Identify which cell holds the provided text, then report its [X, Y] central coordinate. 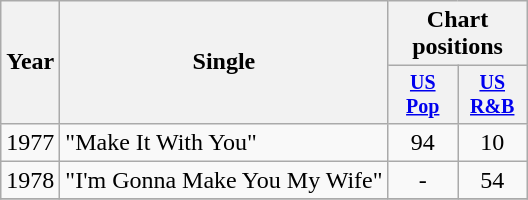
1977 [30, 142]
Year [30, 62]
1978 [30, 180]
10 [492, 142]
USPop [422, 94]
54 [492, 180]
USR&B [492, 94]
94 [422, 142]
"I'm Gonna Make You My Wife" [224, 180]
- [422, 180]
Chart positions [458, 34]
"Make It With You" [224, 142]
Single [224, 62]
